Return the (x, y) coordinate for the center point of the cell that contains the specified text.  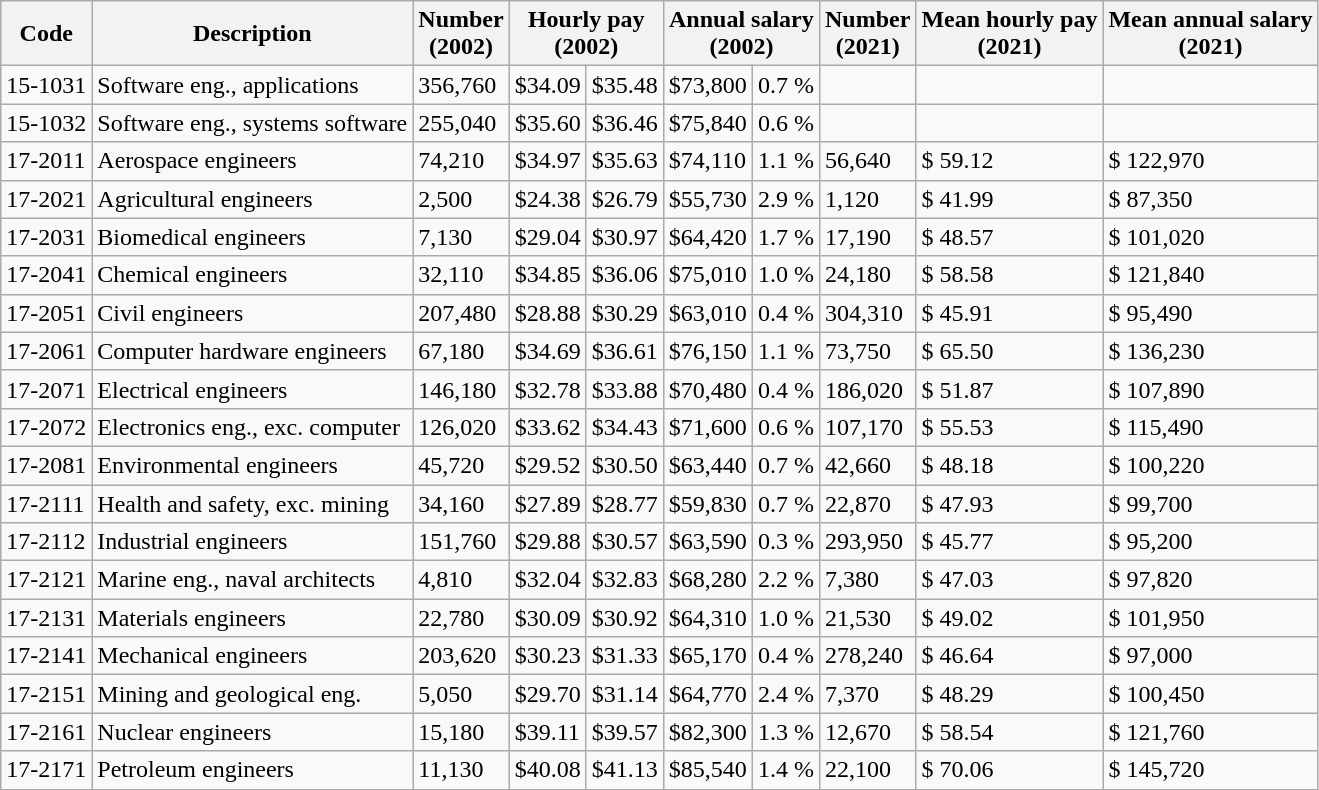
$ 100,220 (1210, 465)
$36.06 (624, 275)
74,210 (461, 161)
$59,830 (708, 503)
$ 101,020 (1210, 237)
17-2111 (46, 503)
1.7 % (786, 237)
17-2171 (46, 770)
17-2061 (46, 351)
$32.78 (548, 389)
$ 122,970 (1210, 161)
11,130 (461, 770)
$29.52 (548, 465)
$63,590 (708, 542)
$ 95,490 (1210, 313)
Biomedical engineers (252, 237)
$34.09 (548, 85)
7,130 (461, 237)
$30.09 (548, 618)
$31.14 (624, 694)
$36.46 (624, 123)
255,040 (461, 123)
$34.69 (548, 351)
15-1031 (46, 85)
356,760 (461, 85)
7,380 (867, 580)
107,170 (867, 427)
1,120 (867, 199)
$30.29 (624, 313)
$ 48.57 (1010, 237)
Computer hardware engineers (252, 351)
$33.62 (548, 427)
$35.63 (624, 161)
Nuclear engineers (252, 732)
$34.85 (548, 275)
$ 48.18 (1010, 465)
$29.04 (548, 237)
$ 101,950 (1210, 618)
$73,800 (708, 85)
Civil engineers (252, 313)
45,720 (461, 465)
$36.61 (624, 351)
$71,600 (708, 427)
Health and safety, exc. mining (252, 503)
4,810 (461, 580)
17-2011 (46, 161)
151,760 (461, 542)
$35.48 (624, 85)
$28.77 (624, 503)
Agricultural engineers (252, 199)
Aerospace engineers (252, 161)
Materials engineers (252, 618)
73,750 (867, 351)
$ 45.91 (1010, 313)
Industrial engineers (252, 542)
$ 51.87 (1010, 389)
$63,440 (708, 465)
$ 46.64 (1010, 656)
7,370 (867, 694)
17-2151 (46, 694)
$76,150 (708, 351)
$ 87,350 (1210, 199)
17-2041 (46, 275)
$68,280 (708, 580)
17-2021 (46, 199)
$64,310 (708, 618)
12,670 (867, 732)
$ 100,450 (1210, 694)
Hourly pay(2002) (586, 34)
Marine eng., naval architects (252, 580)
$30.92 (624, 618)
Software eng., applications (252, 85)
$34.43 (624, 427)
$33.88 (624, 389)
207,480 (461, 313)
$ 58.54 (1010, 732)
17-2141 (46, 656)
186,020 (867, 389)
2,500 (461, 199)
17-2051 (46, 313)
Number(2002) (461, 34)
$ 45.77 (1010, 542)
Chemical engineers (252, 275)
203,620 (461, 656)
17-2081 (46, 465)
67,180 (461, 351)
$28.88 (548, 313)
$64,420 (708, 237)
$64,770 (708, 694)
$32.83 (624, 580)
17-2031 (46, 237)
126,020 (461, 427)
17-2121 (46, 580)
17-2072 (46, 427)
Mean hourly pay(2021) (1010, 34)
1.3 % (786, 732)
$ 48.29 (1010, 694)
$30.50 (624, 465)
Mining and geological eng. (252, 694)
Environmental engineers (252, 465)
17-2131 (46, 618)
Code (46, 34)
$ 121,760 (1210, 732)
146,180 (461, 389)
$ 41.99 (1010, 199)
Electronics eng., exc. computer (252, 427)
2.4 % (786, 694)
$ 145,720 (1210, 770)
17-2161 (46, 732)
Electrical engineers (252, 389)
$ 99,700 (1210, 503)
1.4 % (786, 770)
Number(2021) (867, 34)
$ 97,000 (1210, 656)
22,870 (867, 503)
$ 97,820 (1210, 580)
2.9 % (786, 199)
$32.04 (548, 580)
$75,840 (708, 123)
Description (252, 34)
$39.57 (624, 732)
$ 49.02 (1010, 618)
$ 47.03 (1010, 580)
21,530 (867, 618)
17-2071 (46, 389)
24,180 (867, 275)
$29.70 (548, 694)
0.3 % (786, 542)
34,160 (461, 503)
Annual salary(2002) (741, 34)
17-2112 (46, 542)
$70,480 (708, 389)
$24.38 (548, 199)
$31.33 (624, 656)
$27.89 (548, 503)
$26.79 (624, 199)
$75,010 (708, 275)
$ 58.58 (1010, 275)
5,050 (461, 694)
15,180 (461, 732)
$ 115,490 (1210, 427)
293,950 (867, 542)
Software eng., systems software (252, 123)
$ 70.06 (1010, 770)
$35.60 (548, 123)
$29.88 (548, 542)
$82,300 (708, 732)
$30.97 (624, 237)
$ 107,890 (1210, 389)
$ 65.50 (1010, 351)
$ 55.53 (1010, 427)
17,190 (867, 237)
56,640 (867, 161)
278,240 (867, 656)
$30.23 (548, 656)
$41.13 (624, 770)
$85,540 (708, 770)
$ 59.12 (1010, 161)
22,100 (867, 770)
Mechanical engineers (252, 656)
15-1032 (46, 123)
$63,010 (708, 313)
304,310 (867, 313)
$40.08 (548, 770)
2.2 % (786, 580)
$65,170 (708, 656)
$ 136,230 (1210, 351)
$ 47.93 (1010, 503)
$ 95,200 (1210, 542)
$74,110 (708, 161)
22,780 (461, 618)
$55,730 (708, 199)
$34.97 (548, 161)
Petroleum engineers (252, 770)
$39.11 (548, 732)
Mean annual salary(2021) (1210, 34)
42,660 (867, 465)
$ 121,840 (1210, 275)
32,110 (461, 275)
$30.57 (624, 542)
